Search for the cell housing the specified text and yield its [x, y] center coordinate. 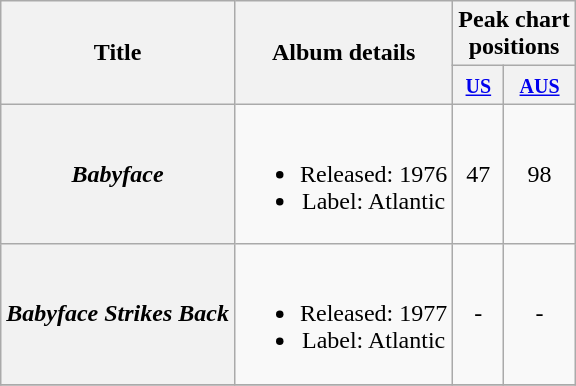
Released: 1976Label: Atlantic [343, 174]
Babyface Strikes Back [118, 314]
US [478, 85]
Title [118, 52]
Released: 1977Label: Atlantic [343, 314]
47 [478, 174]
Album details [343, 52]
98 [540, 174]
Babyface [118, 174]
AUS [540, 85]
Peak chartpositions [514, 34]
